Locate the cell with the specified text and output its [x, y] center coordinate. 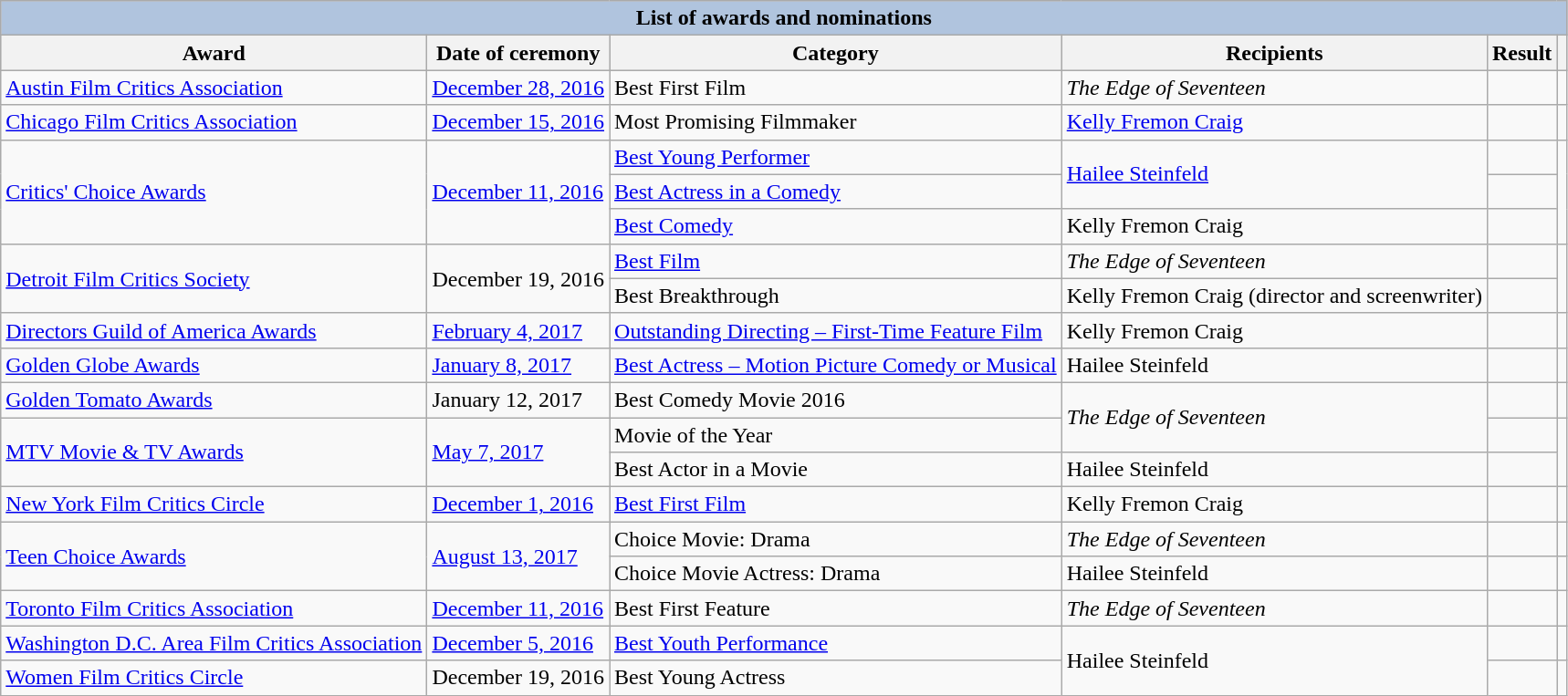
January 8, 2017 [518, 365]
Recipients [1274, 53]
December 5, 2016 [518, 643]
Directors Guild of America Awards [214, 330]
Washington D.C. Area Film Critics Association [214, 643]
Kelly Fremon Craig (director and screenwriter) [1274, 296]
Best Actress in a Comedy [836, 192]
Best Youth Performance [836, 643]
Critics' Choice Awards [214, 192]
Chicago Film Critics Association [214, 122]
December 1, 2016 [518, 504]
May 7, 2017 [518, 452]
Award [214, 53]
Most Promising Filmmaker [836, 122]
Teen Choice Awards [214, 556]
Best Comedy [836, 226]
August 13, 2017 [518, 556]
Best Young Performer [836, 157]
Choice Movie Actress: Drama [836, 574]
February 4, 2017 [518, 330]
Women Film Critics Circle [214, 678]
List of awards and nominations [784, 18]
Best First Feature [836, 608]
Best Film [836, 261]
Result [1521, 53]
Outstanding Directing – First-Time Feature Film [836, 330]
Best Breakthrough [836, 296]
Date of ceremony [518, 53]
Detroit Film Critics Society [214, 278]
Golden Globe Awards [214, 365]
Choice Movie: Drama [836, 539]
Best Actress – Motion Picture Comedy or Musical [836, 365]
January 12, 2017 [518, 400]
December 15, 2016 [518, 122]
MTV Movie & TV Awards [214, 452]
New York Film Critics Circle [214, 504]
Austin Film Critics Association [214, 88]
Movie of the Year [836, 435]
Category [836, 53]
December 28, 2016 [518, 88]
Best Young Actress [836, 678]
Golden Tomato Awards [214, 400]
Toronto Film Critics Association [214, 608]
Best Comedy Movie 2016 [836, 400]
Best Actor in a Movie [836, 470]
